Return the [x, y] coordinate for the center point of the cell that contains the specified text.  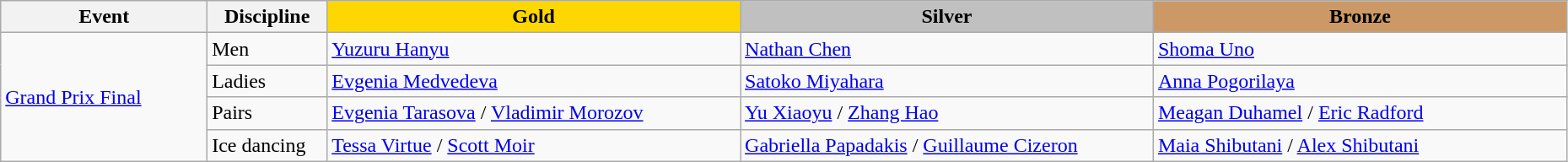
Meagan Duhamel / Eric Radford [1360, 113]
Ladies [267, 81]
Shoma Uno [1360, 49]
Yu Xiaoyu / Zhang Hao [947, 113]
Pairs [267, 113]
Event [105, 17]
Ice dancing [267, 145]
Yuzuru Hanyu [534, 49]
Evgenia Medvedeva [534, 81]
Silver [947, 17]
Gold [534, 17]
Anna Pogorilaya [1360, 81]
Satoko Miyahara [947, 81]
Grand Prix Final [105, 97]
Nathan Chen [947, 49]
Tessa Virtue / Scott Moir [534, 145]
Gabriella Papadakis / Guillaume Cizeron [947, 145]
Bronze [1360, 17]
Maia Shibutani / Alex Shibutani [1360, 145]
Discipline [267, 17]
Men [267, 49]
Evgenia Tarasova / Vladimir Morozov [534, 113]
